Detect which cell encompasses the target text, then output its (X, Y) center coordinate. 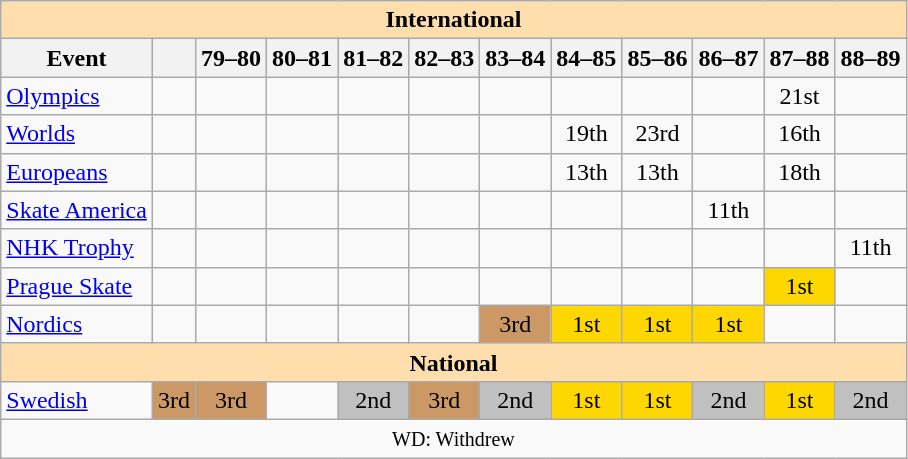
83–84 (516, 58)
Nordics (77, 324)
80–81 (302, 58)
Europeans (77, 172)
87–88 (800, 58)
23rd (658, 134)
86–87 (728, 58)
Swedish (77, 400)
81–82 (374, 58)
Worlds (77, 134)
85–86 (658, 58)
82–83 (444, 58)
Prague Skate (77, 286)
Event (77, 58)
18th (800, 172)
Olympics (77, 96)
National (454, 362)
19th (586, 134)
WD: Withdrew (454, 438)
79–80 (230, 58)
88–89 (870, 58)
International (454, 20)
Skate America (77, 210)
16th (800, 134)
21st (800, 96)
84–85 (586, 58)
NHK Trophy (77, 248)
